Return (X, Y) of the center of cell containing provided text 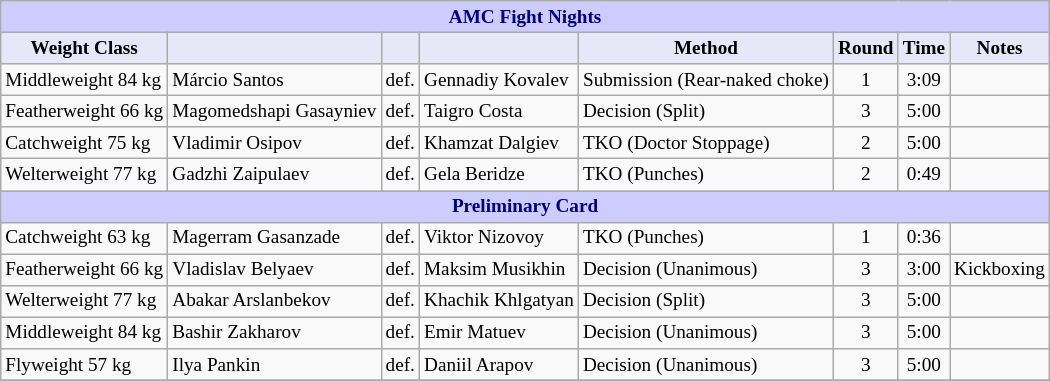
Viktor Nizovoy (498, 238)
Catchweight 75 kg (84, 143)
TKO (Doctor Stoppage) (706, 143)
Daniil Arapov (498, 365)
AMC Fight Nights (526, 17)
3:09 (924, 80)
Kickboxing (1000, 270)
Notes (1000, 48)
Magomedshapi Gasayniev (274, 111)
Vladimir Osipov (274, 143)
0:36 (924, 238)
Preliminary Card (526, 206)
Submission (Rear-naked choke) (706, 80)
Márcio Santos (274, 80)
Khachik Khlgatyan (498, 301)
Ilya Pankin (274, 365)
Gela Beridze (498, 175)
Bashir Zakharov (274, 333)
Taigro Costa (498, 111)
3:00 (924, 270)
Vladislav Belyaev (274, 270)
Round (866, 48)
Flyweight 57 kg (84, 365)
Maksim Musikhin (498, 270)
Method (706, 48)
Khamzat Dalgiev (498, 143)
0:49 (924, 175)
Emir Matuev (498, 333)
Abakar Arslanbekov (274, 301)
Gennadiy Kovalev (498, 80)
Catchweight 63 kg (84, 238)
Weight Class (84, 48)
Time (924, 48)
Magerram Gasanzade (274, 238)
Gadzhi Zaipulaev (274, 175)
